Search for the cell housing the specified text and yield its (x, y) center coordinate. 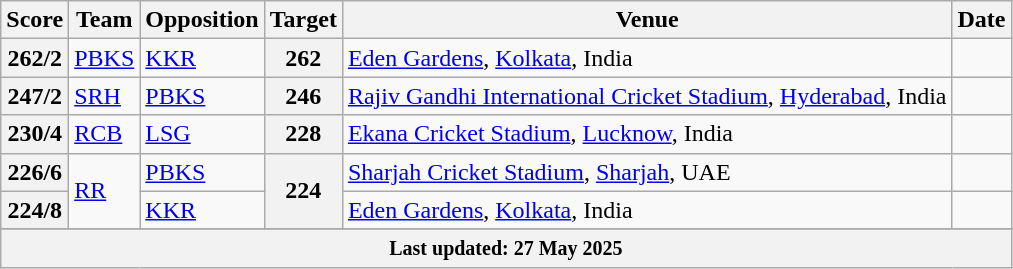
230/4 (35, 134)
226/6 (35, 172)
LSG (202, 134)
262 (303, 58)
Sharjah Cricket Stadium, Sharjah, UAE (647, 172)
Date (982, 20)
Score (35, 20)
Venue (647, 20)
Last updated: 27 May 2025 (506, 248)
Ekana Cricket Stadium, Lucknow, India (647, 134)
224 (303, 191)
262/2 (35, 58)
228 (303, 134)
Rajiv Gandhi International Cricket Stadium, Hyderabad, India (647, 96)
Opposition (202, 20)
247/2 (35, 96)
RR (104, 191)
RCB (104, 134)
SRH (104, 96)
224/8 (35, 210)
Team (104, 20)
246 (303, 96)
Target (303, 20)
